From the cell containing the given text, extract its center point as [X, Y] coordinate. 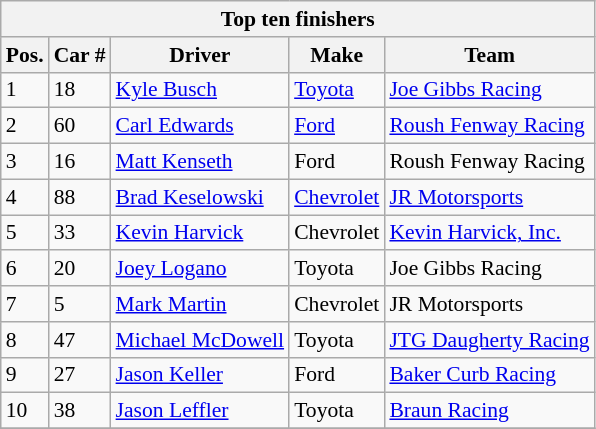
Joey Logano [200, 269]
2 [25, 126]
Team [489, 55]
Top ten finishers [298, 19]
20 [80, 269]
6 [25, 269]
Mark Martin [200, 304]
Car # [80, 55]
Kyle Busch [200, 90]
Matt Kenseth [200, 162]
Baker Curb Racing [489, 375]
27 [80, 375]
10 [25, 411]
47 [80, 340]
4 [25, 197]
Kevin Harvick [200, 233]
JTG Daugherty Racing [489, 340]
Jason Keller [200, 375]
88 [80, 197]
7 [25, 304]
Braun Racing [489, 411]
Make [336, 55]
8 [25, 340]
38 [80, 411]
Driver [200, 55]
Carl Edwards [200, 126]
1 [25, 90]
Pos. [25, 55]
16 [80, 162]
Brad Keselowski [200, 197]
Jason Leffler [200, 411]
9 [25, 375]
3 [25, 162]
Michael McDowell [200, 340]
Kevin Harvick, Inc. [489, 233]
60 [80, 126]
18 [80, 90]
33 [80, 233]
